Scan for the cell matching the given text and deliver its [X, Y] coordinate at center. 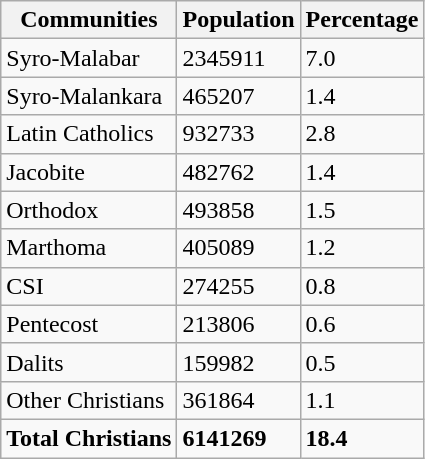
Syro-Malankara [89, 96]
Jacobite [89, 172]
2345911 [238, 58]
405089 [238, 248]
159982 [238, 362]
493858 [238, 210]
Total Christians [89, 438]
0.6 [362, 324]
Pentecost [89, 324]
932733 [238, 134]
Population [238, 20]
1.5 [362, 210]
0.8 [362, 286]
Syro-Malabar [89, 58]
CSI [89, 286]
7.0 [362, 58]
Orthodox [89, 210]
361864 [238, 400]
274255 [238, 286]
2.8 [362, 134]
Latin Catholics [89, 134]
Other Christians [89, 400]
0.5 [362, 362]
1.2 [362, 248]
465207 [238, 96]
482762 [238, 172]
Marthoma [89, 248]
Dalits [89, 362]
Communities [89, 20]
1.1 [362, 400]
213806 [238, 324]
6141269 [238, 438]
18.4 [362, 438]
Percentage [362, 20]
